From the cell containing the given text, extract its center point as [x, y] coordinate. 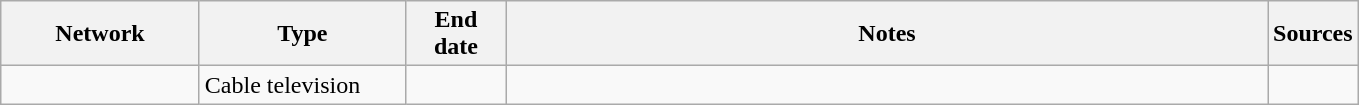
Cable television [302, 85]
Type [302, 34]
Notes [886, 34]
Sources [1314, 34]
Network [100, 34]
End date [456, 34]
